Search for the cell housing the specified text and yield its [x, y] center coordinate. 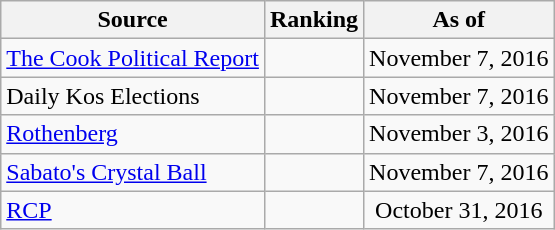
Source [133, 20]
As of [459, 20]
October 31, 2016 [459, 210]
Ranking [314, 20]
The Cook Political Report [133, 58]
November 3, 2016 [459, 134]
Daily Kos Elections [133, 96]
RCP [133, 210]
Rothenberg [133, 134]
Sabato's Crystal Ball [133, 172]
